Find where the given text appears and provide that cell's center as [X, Y] coordinate. 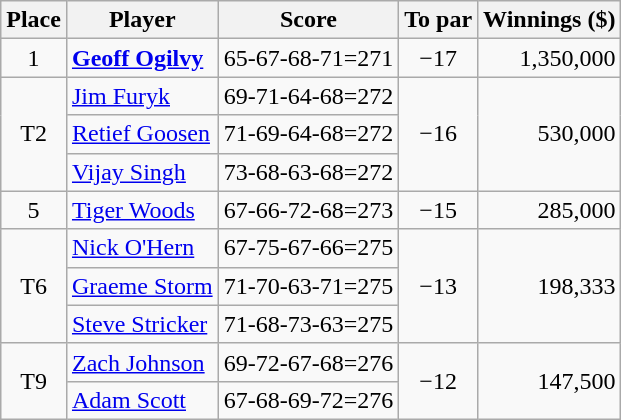
Jim Furyk [142, 96]
69-72-67-68=276 [308, 362]
Geoff Ogilvy [142, 58]
−17 [438, 58]
5 [34, 210]
530,000 [550, 134]
−16 [438, 134]
Winnings ($) [550, 20]
198,333 [550, 286]
Score [308, 20]
71-68-73-63=275 [308, 324]
−12 [438, 381]
Vijay Singh [142, 172]
Steve Stricker [142, 324]
To par [438, 20]
67-75-67-66=275 [308, 248]
Place [34, 20]
71-69-64-68=272 [308, 134]
69-71-64-68=272 [308, 96]
T6 [34, 286]
65-67-68-71=271 [308, 58]
1,350,000 [550, 58]
285,000 [550, 210]
T9 [34, 381]
71-70-63-71=275 [308, 286]
Zach Johnson [142, 362]
Graeme Storm [142, 286]
67-66-72-68=273 [308, 210]
67-68-69-72=276 [308, 400]
Adam Scott [142, 400]
147,500 [550, 381]
−13 [438, 286]
−15 [438, 210]
Retief Goosen [142, 134]
Player [142, 20]
Nick O'Hern [142, 248]
T2 [34, 134]
1 [34, 58]
73-68-63-68=272 [308, 172]
Tiger Woods [142, 210]
